Provide the (X, Y) coordinate of the cell's center where the given text is located.  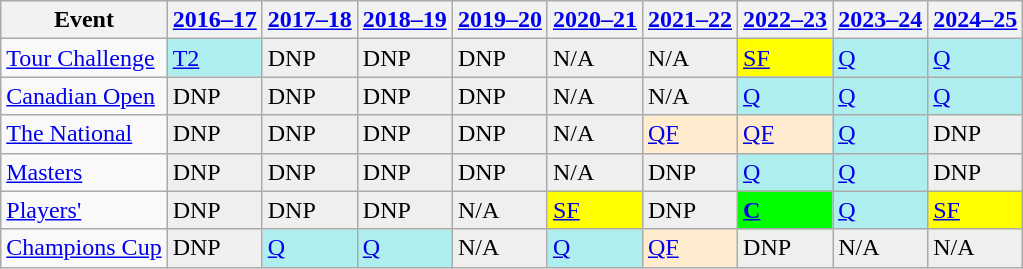
2019–20 (500, 20)
Champions Cup (84, 248)
2021–22 (690, 20)
2023–24 (880, 20)
Tour Challenge (84, 58)
C (786, 210)
2018–19 (404, 20)
2016–17 (214, 20)
T2 (214, 58)
The National (84, 134)
Event (84, 20)
Masters (84, 172)
2017–18 (310, 20)
Canadian Open (84, 96)
2024–25 (976, 20)
Players' (84, 210)
2020–21 (594, 20)
2022–23 (786, 20)
